Return [x, y] of the center of cell containing provided text 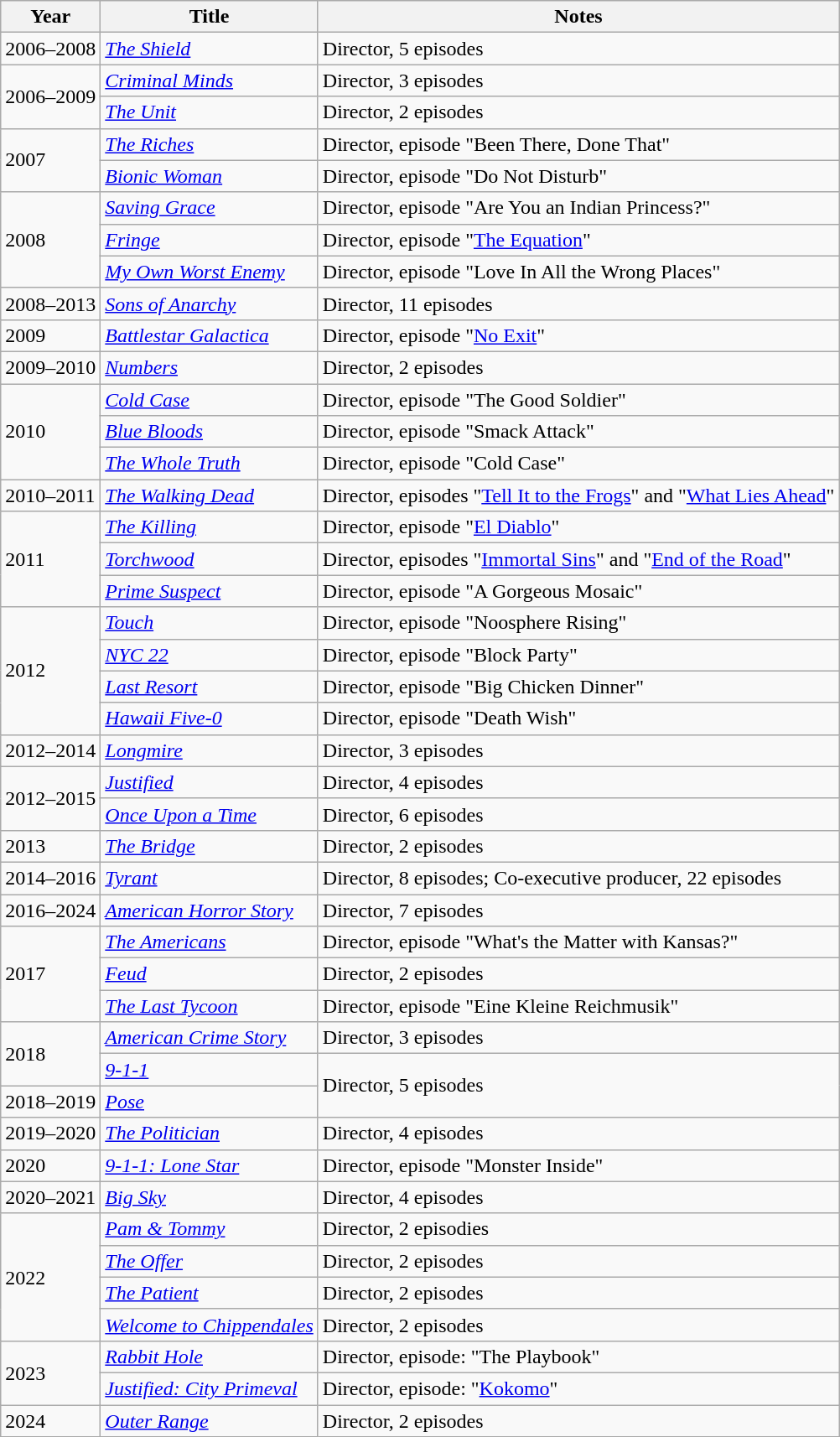
2018 [50, 1054]
NYC 22 [210, 655]
Director, 7 episodes [578, 910]
The Shield [210, 49]
The Offer [210, 1261]
Director, episode: "The Playbook" [578, 1357]
Big Sky [210, 1197]
Director, episode "Noosphere Rising" [578, 623]
Welcome to Chippendales [210, 1325]
Director, episode "Love In All the Wrong Places" [578, 272]
Director, 6 episodes [578, 814]
Cold Case [210, 400]
Director, episode "Do Not Disturb" [578, 176]
Year [50, 17]
Feud [210, 974]
Director, 2 episodies [578, 1229]
2010 [50, 432]
Saving Grace [210, 208]
Hawaii Five-0 [210, 718]
My Own Worst Enemy [210, 272]
Numbers [210, 367]
Longmire [210, 750]
The Last Tycoon [210, 1006]
Outer Range [210, 1421]
Director, episode "Smack Attack" [578, 432]
Title [210, 17]
Director, episode "A Gorgeous Mosaic" [578, 591]
Director, episode: "Kokomo" [578, 1388]
Last Resort [210, 687]
2013 [50, 846]
2007 [50, 160]
2008–2013 [50, 303]
2006–2008 [50, 49]
The Unit [210, 112]
Rabbit Hole [210, 1357]
2014–2016 [50, 878]
2012 [50, 671]
2010–2011 [50, 495]
2008 [50, 240]
2022 [50, 1277]
9-1-1: Lone Star [210, 1165]
The Walking Dead [210, 495]
Director, episode "Eine Kleine Reichmusik" [578, 1006]
Torchwood [210, 559]
2020–2021 [50, 1197]
Director, episodes "Tell It to the Frogs" and "What Lies Ahead" [578, 495]
Pose [210, 1102]
Sons of Anarchy [210, 303]
2020 [50, 1165]
Director, episode "What's the Matter with Kansas?" [578, 942]
Director, episode "Death Wish" [578, 718]
Director, 11 episodes [578, 303]
2024 [50, 1421]
The Riches [210, 144]
Justified: City Primeval [210, 1388]
Once Upon a Time [210, 814]
The Politician [210, 1134]
Director, episode "Monster Inside" [578, 1165]
Director, episode "The Good Soldier" [578, 400]
Blue Bloods [210, 432]
2019–2020 [50, 1134]
Fringe [210, 240]
2018–2019 [50, 1102]
Director, episode "Cold Case" [578, 464]
2016–2024 [50, 910]
Justified [210, 782]
Director, episode "Are You an Indian Princess?" [578, 208]
Director, episode "Big Chicken Dinner" [578, 687]
2012–2014 [50, 750]
Notes [578, 17]
Director, episodes "Immortal Sins" and "End of the Road" [578, 559]
The Patient [210, 1293]
Director, episode "Block Party" [578, 655]
Director, episode "No Exit" [578, 335]
2023 [50, 1372]
American Horror Story [210, 910]
2012–2015 [50, 798]
Battlestar Galactica [210, 335]
Touch [210, 623]
Prime Suspect [210, 591]
2006–2009 [50, 96]
9-1-1 [210, 1070]
The Bridge [210, 846]
Director, episode "El Diablo" [578, 527]
Director, episode "Been There, Done That" [578, 144]
The Killing [210, 527]
American Crime Story [210, 1038]
2011 [50, 559]
Criminal Minds [210, 80]
2009–2010 [50, 367]
Tyrant [210, 878]
Bionic Woman [210, 176]
The Americans [210, 942]
The Whole Truth [210, 464]
Director, episode "The Equation" [578, 240]
Director, 8 episodes; Co-executive producer, 22 episodes [578, 878]
2017 [50, 974]
2009 [50, 335]
Pam & Tommy [210, 1229]
